Search for the cell housing the specified text and yield its (x, y) center coordinate. 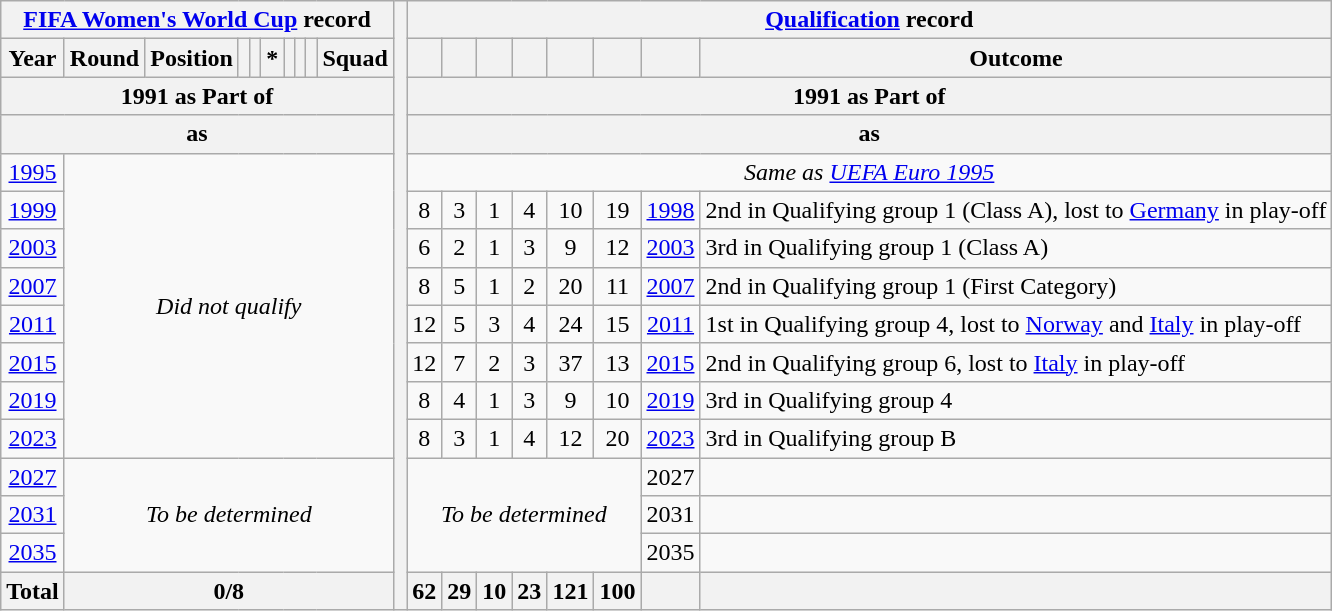
Position (192, 58)
7 (460, 362)
13 (618, 362)
2nd in Qualifying group 6, lost to Italy in play-off (1016, 362)
Squad (355, 58)
2nd in Qualifying group 1 (First Category) (1016, 286)
Total (33, 591)
* (272, 58)
37 (570, 362)
100 (618, 591)
6 (424, 248)
Qualification record (870, 20)
0/8 (228, 591)
24 (570, 324)
Did not qualify (228, 305)
23 (530, 591)
Same as UEFA Euro 1995 (870, 172)
1st in Qualifying group 4, lost to Norway and Italy in play-off (1016, 324)
1998 (670, 210)
3rd in Qualifying group 1 (Class A) (1016, 248)
Outcome (1016, 58)
62 (424, 591)
1995 (33, 172)
1999 (33, 210)
121 (570, 591)
FIFA Women's World Cup record (198, 20)
29 (460, 591)
Round (104, 58)
11 (618, 286)
2nd in Qualifying group 1 (Class A), lost to Germany in play-off (1016, 210)
Year (33, 58)
3rd in Qualifying group 4 (1016, 400)
15 (618, 324)
3rd in Qualifying group B (1016, 438)
19 (618, 210)
